Identify which cell holds the provided text, then report its (X, Y) central coordinate. 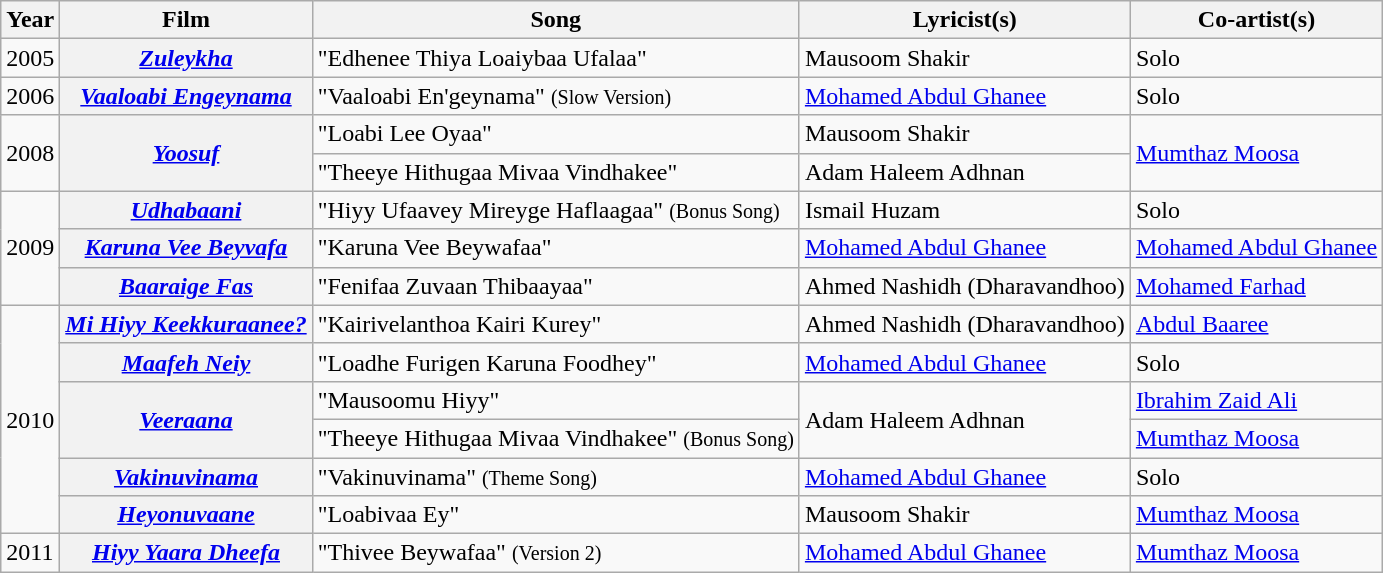
Abdul Baaree (1256, 324)
"Vaaloabi En'geynama" (Slow Version) (556, 96)
Vaaloabi Engeynama (186, 96)
Song (556, 20)
"Mausoomu Hiyy" (556, 400)
Co-artist(s) (1256, 20)
2008 (30, 153)
"Theeye Hithugaa Mivaa Vindhakee" (556, 172)
"Loadhe Furigen Karuna Foodhey" (556, 362)
2011 (30, 553)
Hiyy Yaara Dheefa (186, 553)
Karuna Vee Beyvafa (186, 248)
"Thivee Beywafaa" (Version 2) (556, 553)
"Theeye Hithugaa Mivaa Vindhakee" (Bonus Song) (556, 438)
Mohamed Farhad (1256, 286)
"Fenifaa Zuvaan Thibaayaa" (556, 286)
"Loabivaa Ey" (556, 515)
Vakinuvinama (186, 477)
"Vakinuvinama" (Theme Song) (556, 477)
Udhabaani (186, 210)
Maafeh Neiy (186, 362)
Heyonuvaane (186, 515)
Yoosuf (186, 153)
Film (186, 20)
"Loabi Lee Oyaa" (556, 134)
Lyricist(s) (964, 20)
Veeraana (186, 419)
2005 (30, 58)
2009 (30, 248)
2010 (30, 419)
Year (30, 20)
Baaraige Fas (186, 286)
Ismail Huzam (964, 210)
2006 (30, 96)
"Karuna Vee Beywafaa" (556, 248)
"Edhenee Thiya Loaiybaa Ufalaa" (556, 58)
Mi Hiyy Keekkuraanee? (186, 324)
Ibrahim Zaid Ali (1256, 400)
"Hiyy Ufaavey Mireyge Haflaagaa" (Bonus Song) (556, 210)
"Kairivelanthoa Kairi Kurey" (556, 324)
Zuleykha (186, 58)
